Detect which cell encompasses the target text, then output its [x, y] center coordinate. 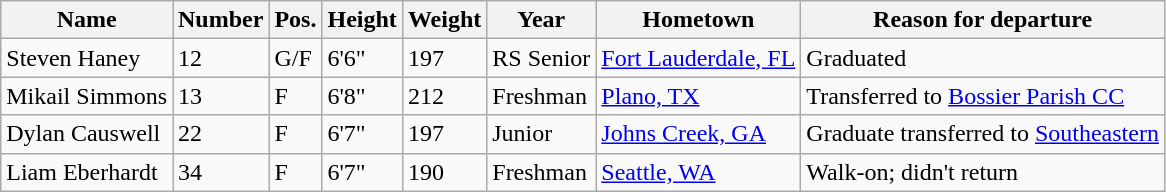
Fort Lauderdale, FL [698, 58]
Number [220, 20]
Seattle, WA [698, 172]
Graduated [983, 58]
Johns Creek, GA [698, 134]
Pos. [296, 20]
Name [87, 20]
Liam Eberhardt [87, 172]
34 [220, 172]
Plano, TX [698, 96]
Steven Haney [87, 58]
Junior [542, 134]
6'8" [362, 96]
Reason for departure [983, 20]
Hometown [698, 20]
190 [444, 172]
12 [220, 58]
Weight [444, 20]
Height [362, 20]
Year [542, 20]
Dylan Causwell [87, 134]
212 [444, 96]
13 [220, 96]
Walk-on; didn't return [983, 172]
Mikail Simmons [87, 96]
G/F [296, 58]
RS Senior [542, 58]
6'6" [362, 58]
Transferred to Bossier Parish CC [983, 96]
22 [220, 134]
Graduate transferred to Southeastern [983, 134]
